Locate the cell with the specified text and output its (x, y) center coordinate. 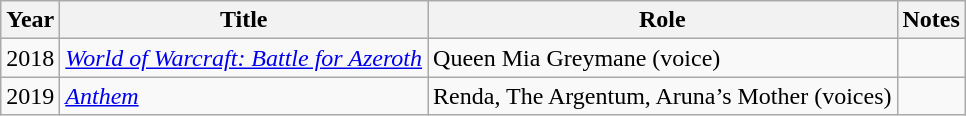
Role (662, 20)
Queen Mia Greymane (voice) (662, 58)
Year (30, 20)
Title (244, 20)
Anthem (244, 96)
World of Warcraft: Battle for Azeroth (244, 58)
2018 (30, 58)
2019 (30, 96)
Notes (931, 20)
Renda, The Argentum, Aruna’s Mother (voices) (662, 96)
